Capture the cell that displays the provided text and extract its [x, y] central coordinate. 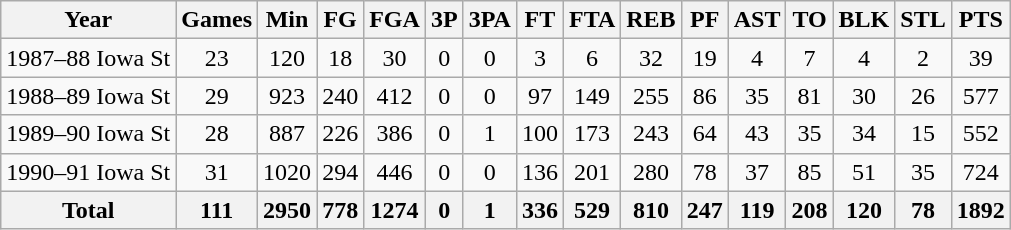
Total [88, 210]
FG [340, 20]
100 [540, 134]
32 [651, 58]
BLK [864, 20]
255 [651, 96]
85 [810, 172]
29 [217, 96]
FT [540, 20]
2950 [288, 210]
201 [592, 172]
1988–89 Iowa St [88, 96]
2 [923, 58]
280 [651, 172]
887 [288, 134]
51 [864, 172]
AST [757, 20]
PF [704, 20]
PTS [980, 20]
1020 [288, 172]
810 [651, 210]
Year [88, 20]
15 [923, 134]
23 [217, 58]
81 [810, 96]
1892 [980, 210]
FGA [395, 20]
18 [340, 58]
28 [217, 134]
7 [810, 58]
173 [592, 134]
226 [340, 134]
111 [217, 210]
1987–88 Iowa St [88, 58]
240 [340, 96]
37 [757, 172]
39 [980, 58]
3PA [490, 20]
1989–90 Iowa St [88, 134]
19 [704, 58]
FTA [592, 20]
31 [217, 172]
243 [651, 134]
446 [395, 172]
Min [288, 20]
1990–91 Iowa St [88, 172]
97 [540, 96]
247 [704, 210]
86 [704, 96]
778 [340, 210]
26 [923, 96]
REB [651, 20]
136 [540, 172]
1274 [395, 210]
923 [288, 96]
336 [540, 210]
64 [704, 134]
3 [540, 58]
529 [592, 210]
149 [592, 96]
208 [810, 210]
TO [810, 20]
6 [592, 58]
43 [757, 134]
724 [980, 172]
294 [340, 172]
552 [980, 134]
577 [980, 96]
34 [864, 134]
Games [217, 20]
412 [395, 96]
3P [444, 20]
386 [395, 134]
STL [923, 20]
119 [757, 210]
